Output the [X, Y] coordinate of the center of the cell containing the given text.  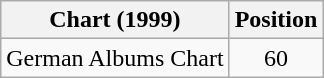
Chart (1999) [115, 20]
German Albums Chart [115, 58]
60 [276, 58]
Position [276, 20]
